Output the (x, y) coordinate of the center of the cell containing the given text.  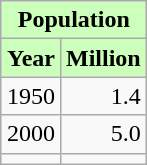
5.0 (104, 134)
2000 (30, 134)
Population (74, 20)
1.4 (104, 96)
Million (104, 58)
Year (30, 58)
1950 (30, 96)
